Extract the [x, y] coordinate from the center of the cell holding the provided text.  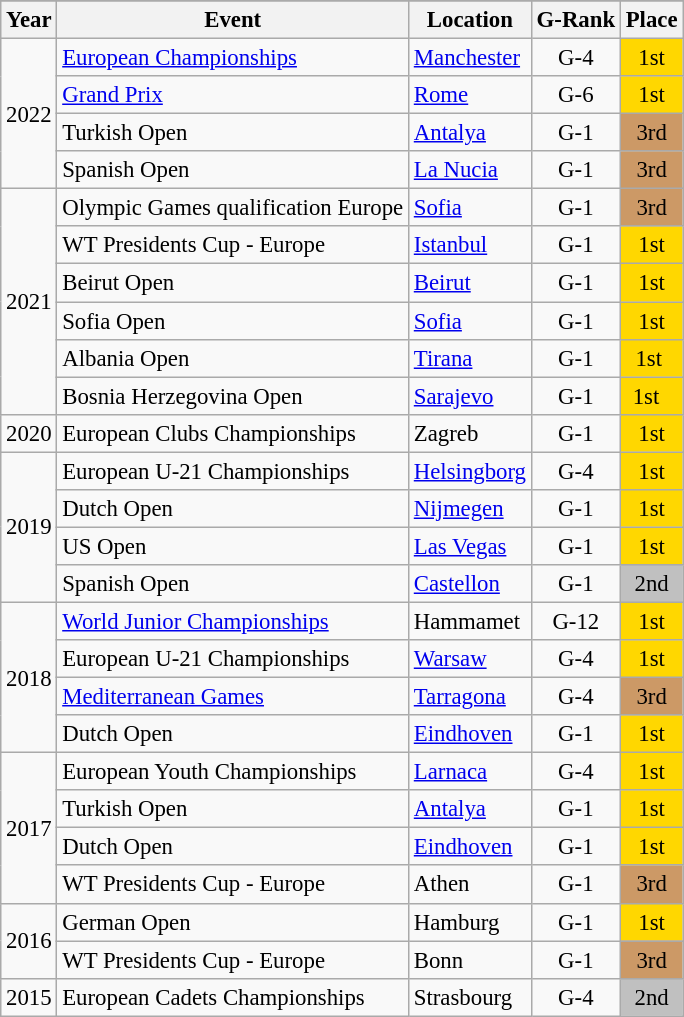
Beirut [470, 283]
Castellon [470, 584]
Strasbourg [470, 997]
Beirut Open [233, 283]
2021 [29, 302]
Olympic Games qualification Europe [233, 208]
Bonn [470, 960]
European Youth Championships [233, 772]
Location [470, 20]
Helsingborg [470, 471]
Hammamet [470, 621]
German Open [233, 922]
Warsaw [470, 659]
Sofia Open [233, 321]
Zagreb [470, 433]
Grand Prix [233, 95]
G-6 [576, 95]
Nijmegen [470, 509]
European Championships [233, 58]
2022 [29, 114]
2018 [29, 677]
Place [651, 20]
Albania Open [233, 358]
2020 [29, 433]
Sarajevo [470, 396]
Tarragona [470, 697]
Larnaca [470, 772]
2017 [29, 828]
European Cadets Championships [233, 997]
Year [29, 20]
Las Vegas [470, 546]
Hamburg [470, 922]
La Nucia [470, 170]
Rome [470, 95]
Mediterranean Games [233, 697]
G-Rank [576, 20]
2015 [29, 997]
2016 [29, 940]
Istanbul [470, 245]
Tirana [470, 358]
Bosnia Herzegovina Open [233, 396]
Manchester [470, 58]
European Clubs Championships [233, 433]
World Junior Championships [233, 621]
Event [233, 20]
Athen [470, 885]
US Open [233, 546]
G-12 [576, 621]
2019 [29, 527]
